Find where the given text appears and provide that cell's center as (x, y) coordinate. 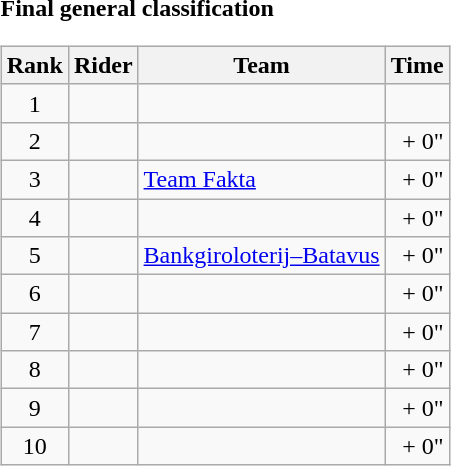
Time (417, 65)
Team (262, 65)
Rank (34, 65)
7 (34, 332)
Team Fakta (262, 179)
Rider (103, 65)
5 (34, 256)
3 (34, 179)
Bankgiroloterij–Batavus (262, 256)
1 (34, 103)
9 (34, 408)
8 (34, 370)
10 (34, 446)
4 (34, 217)
2 (34, 141)
6 (34, 294)
